Return the (X, Y) coordinate for the center point of the cell that contains the specified text.  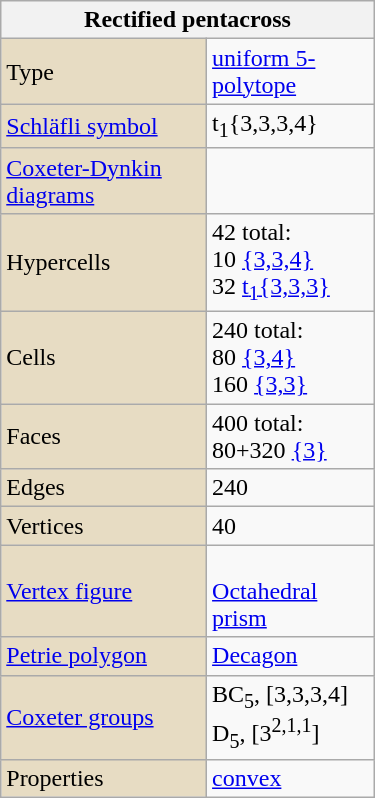
Vertices (104, 526)
Coxeter groups (104, 717)
Vertex figure (104, 591)
Schläfli symbol (104, 126)
Faces (104, 436)
convex (291, 778)
t1{3,3,3,4} (291, 126)
42 total:10 {3,3,4}32 t1{3,3,3} (291, 262)
BC5, [3,3,3,4]D5, [32,1,1] (291, 717)
Octahedral prism (291, 591)
uniform 5-polytope (291, 72)
Coxeter-Dynkin diagrams (104, 180)
Cells (104, 358)
240 total:80 {3,4}160 {3,3} (291, 358)
Decagon (291, 656)
Type (104, 72)
240 (291, 488)
400 total:80+320 {3} (291, 436)
Petrie polygon (104, 656)
Properties (104, 778)
Rectified pentacross (188, 20)
Edges (104, 488)
Hypercells (104, 262)
40 (291, 526)
